Provide the (X, Y) coordinate of the cell's center where the given text is located.  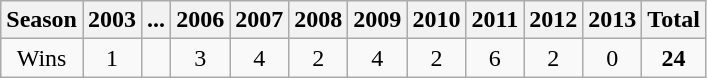
2007 (260, 20)
3 (200, 58)
6 (495, 58)
2006 (200, 20)
Season (42, 20)
24 (674, 58)
2009 (378, 20)
Wins (42, 58)
0 (612, 58)
2010 (436, 20)
2003 (112, 20)
2011 (495, 20)
2012 (554, 20)
2008 (318, 20)
2013 (612, 20)
... (156, 20)
Total (674, 20)
1 (112, 58)
